Search for the cell housing the specified text and yield its [x, y] center coordinate. 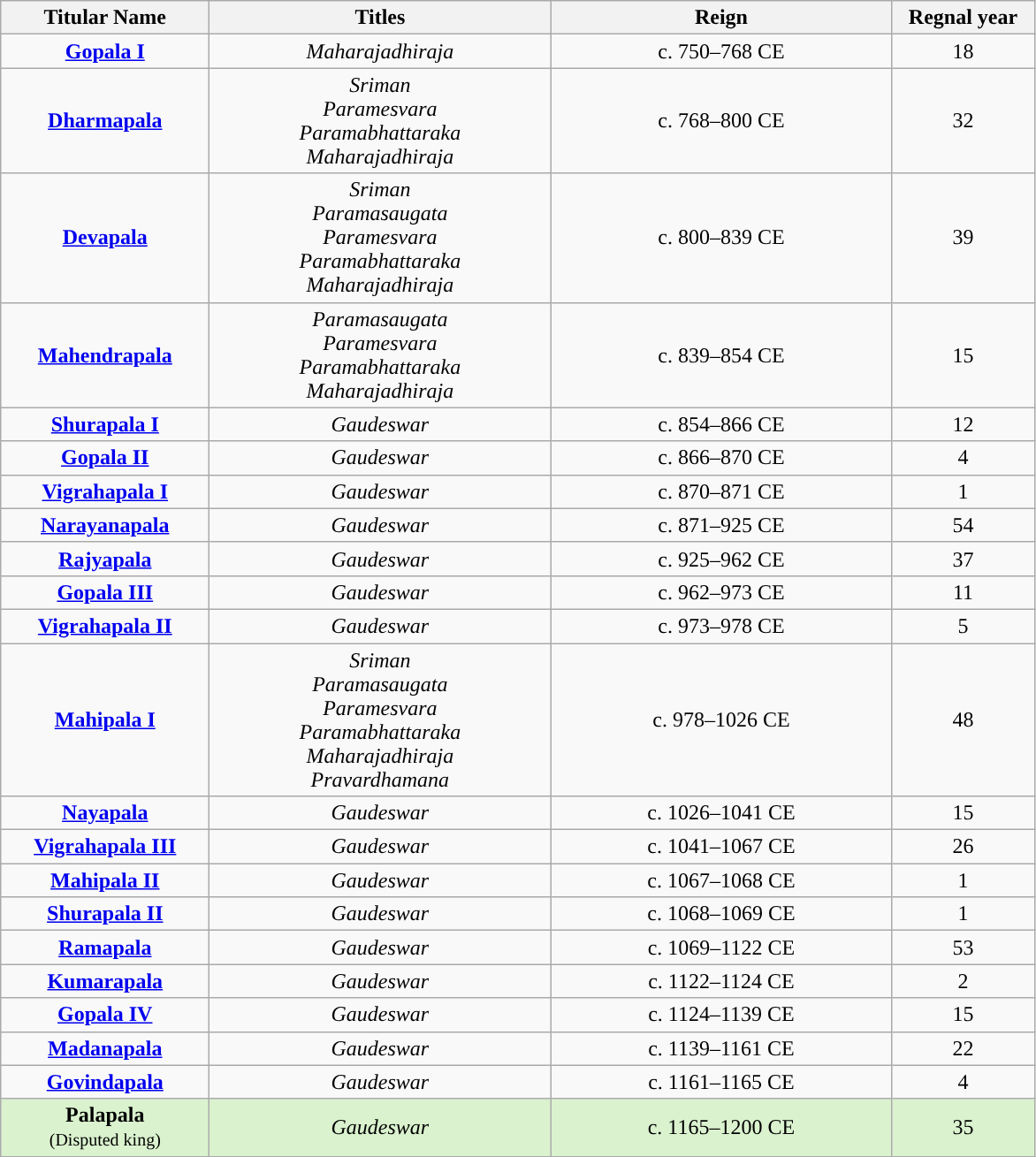
Vigrahapala III [105, 847]
c. 768–800 CE [721, 120]
Gopala III [105, 592]
SrimanParamasaugataParamesvaraParamabhattarakaMaharajadhiraja [380, 238]
Mahipala I [105, 719]
c. 1067–1068 CE [721, 880]
35 [964, 1128]
Shurapala II [105, 914]
c. 925–962 CE [721, 559]
Devapala [105, 238]
Mahendrapala [105, 355]
Titles [380, 18]
ParamasaugataParamesvaraParamabhattarakaMaharajadhiraja [380, 355]
Madanapala [105, 1048]
Kumarapala [105, 981]
Rajyapala [105, 559]
Nayapala [105, 813]
Dharmapala [105, 120]
SrimanParamasaugataParamesvaraParamabhattarakaMaharajadhirajaPravardhamana [380, 719]
c. 973–978 CE [721, 626]
2 [964, 981]
c. 1161–1165 CE [721, 1082]
c. 750–768 CE [721, 51]
18 [964, 51]
32 [964, 120]
Titular Name [105, 18]
c. 1122–1124 CE [721, 981]
c. 866–870 CE [721, 458]
37 [964, 559]
Vigrahapala II [105, 626]
Vigrahapala I [105, 491]
Gopala IV [105, 1015]
Gopala II [105, 458]
54 [964, 525]
c. 1165–1200 CE [721, 1128]
c. 1139–1161 CE [721, 1048]
12 [964, 424]
c. 1041–1067 CE [721, 847]
c. 1124–1139 CE [721, 1015]
c. 978–1026 CE [721, 719]
c. 870–871 CE [721, 491]
Regnal year [964, 18]
5 [964, 626]
Govindapala [105, 1082]
c. 800–839 CE [721, 238]
11 [964, 592]
c. 1026–1041 CE [721, 813]
22 [964, 1048]
26 [964, 847]
Mahipala II [105, 880]
Maharajadhiraja [380, 51]
53 [964, 948]
c. 1068–1069 CE [721, 914]
Gopala I [105, 51]
Palapala(Disputed king) [105, 1128]
c. 854–866 CE [721, 424]
48 [964, 719]
c. 1069–1122 CE [721, 948]
c. 839–854 CE [721, 355]
Shurapala I [105, 424]
Narayanapala [105, 525]
39 [964, 238]
Reign [721, 18]
Ramapala [105, 948]
SrimanParamesvaraParamabhattarakaMaharajadhiraja [380, 120]
c. 871–925 CE [721, 525]
c. 962–973 CE [721, 592]
